Scan for the cell matching the given text and deliver its [X, Y] coordinate at center. 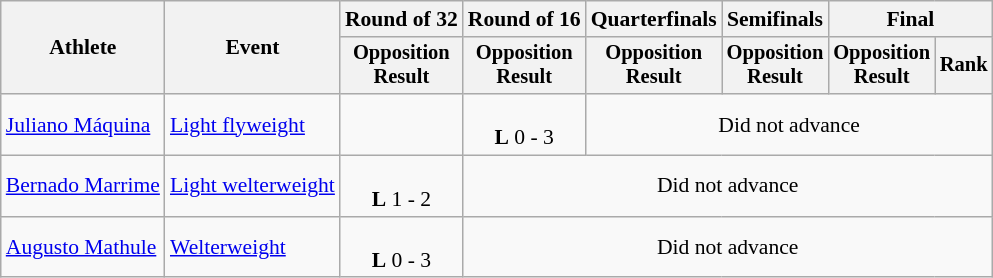
Augusto Mathule [83, 248]
L 1 - 2 [402, 186]
Round of 32 [402, 19]
Athlete [83, 48]
Round of 16 [524, 19]
Juliano Máquina [83, 124]
Final [910, 19]
Quarterfinals [654, 19]
Light flyweight [252, 124]
Semifinals [776, 19]
Rank [964, 66]
Light welterweight [252, 186]
Welterweight [252, 248]
Bernado Marrime [83, 186]
Event [252, 48]
